Determine the [x, y] coordinate at the center of the cell enclosing the given text.  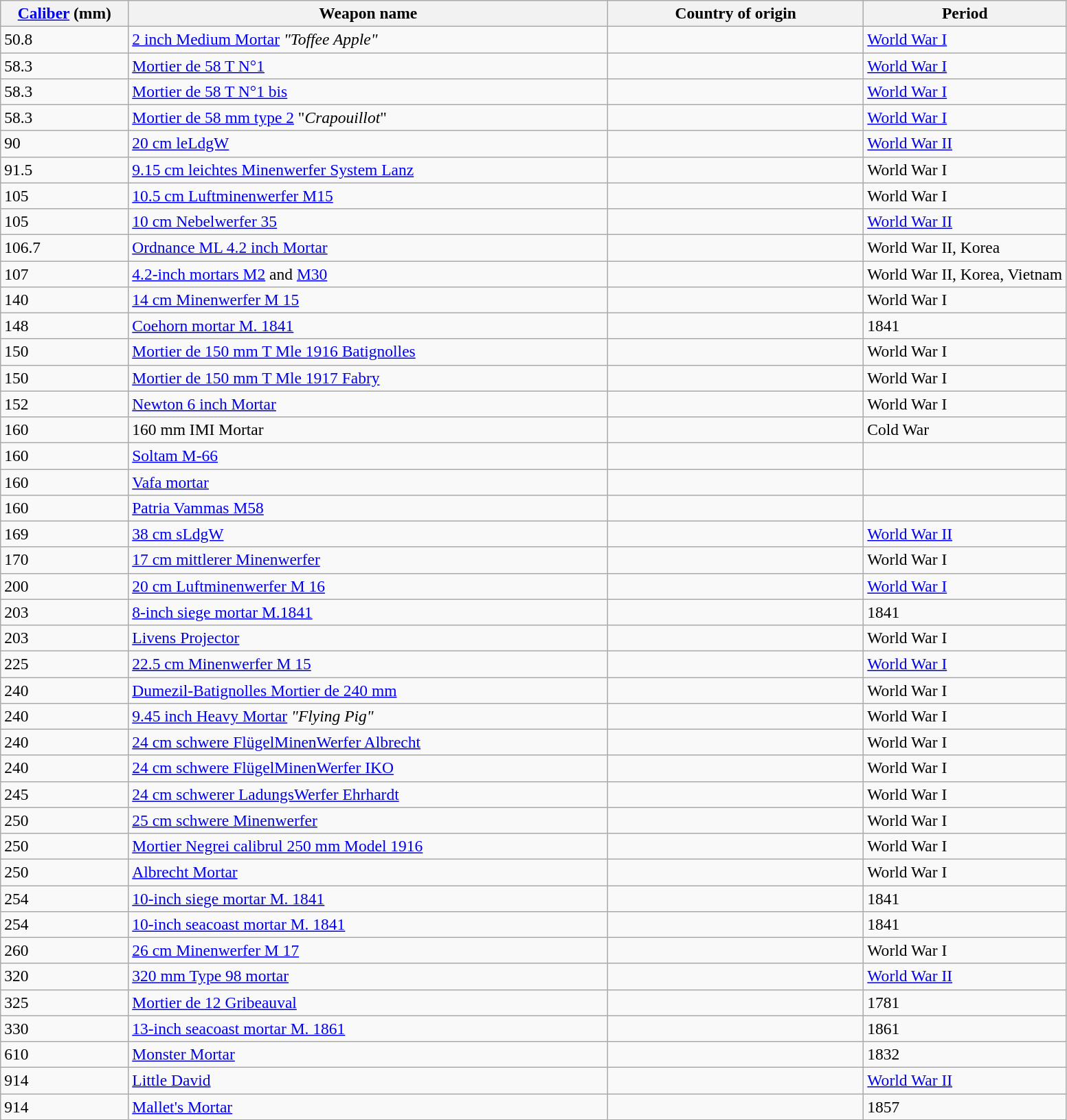
13-inch seacoast mortar M. 1861 [368, 1029]
14 cm Minenwerfer M 15 [368, 300]
Dumezil-Batignolles Mortier de 240 mm [368, 690]
Coehorn mortar M. 1841 [368, 326]
320 mm Type 98 mortar [368, 976]
Soltam M-66 [368, 456]
1832 [965, 1054]
170 [65, 560]
Caliber (mm) [65, 13]
Mortier de 12 Gribeauval [368, 1003]
2 inch Medium Mortar "Toffee Apple" [368, 39]
330 [65, 1029]
Mallet's Mortar [368, 1106]
245 [65, 794]
World War II, Korea [965, 247]
24 cm schwere FlügelMinenWerfer IKO [368, 768]
26 cm Minenwerfer M 17 [368, 950]
20 cm leLdgW [368, 144]
8-inch siege mortar M.1841 [368, 612]
50.8 [65, 39]
Mortier de 58 T N°1 bis [368, 91]
10 cm Nebelwerfer 35 [368, 221]
25 cm schwere Minenwerfer [368, 820]
148 [65, 326]
Vafa mortar [368, 482]
17 cm mittlerer Minenwerfer [368, 560]
Patria Vammas M58 [368, 508]
Albrecht Mortar [368, 872]
Weapon name [368, 13]
106.7 [65, 247]
200 [65, 586]
20 cm Luftminenwerfer M 16 [368, 586]
4.2-inch mortars M2 and M30 [368, 273]
10-inch siege mortar M. 1841 [368, 898]
107 [65, 273]
Mortier de 58 T N°1 [368, 65]
22.5 cm Minenwerfer M 15 [368, 664]
9.45 inch Heavy Mortar "Flying Pig" [368, 716]
Little David [368, 1080]
Mortier de 58 mm type 2 "Crapouillot" [368, 117]
320 [65, 976]
38 cm sLdgW [368, 534]
10-inch seacoast mortar M. 1841 [368, 924]
Mortier Negrei calibrul 250 mm Model 1916 [368, 846]
Livens Projector [368, 638]
Cold War [965, 429]
169 [65, 534]
325 [65, 1003]
9.15 cm leichtes Minenwerfer System Lanz [368, 170]
24 cm schwere FlügelMinenWerfer Albrecht [368, 742]
10.5 cm Luftminenwerfer M15 [368, 196]
Mortier de 150 mm T Mle 1917 Fabry [368, 378]
24 cm schwerer LadungsWerfer Ehrhardt [368, 794]
1857 [965, 1106]
World War II, Korea, Vietnam [965, 273]
Monster Mortar [368, 1054]
Period [965, 13]
Mortier de 150 mm T Mle 1916 Batignolles [368, 352]
260 [65, 950]
225 [65, 664]
Ordnance ML 4.2 inch Mortar [368, 247]
Newton 6 inch Mortar [368, 404]
140 [65, 300]
91.5 [65, 170]
152 [65, 404]
90 [65, 144]
610 [65, 1054]
160 mm IMI Mortar [368, 429]
Country of origin [736, 13]
1861 [965, 1029]
1781 [965, 1003]
